Output the (X, Y) coordinate of the center of the cell containing the given text.  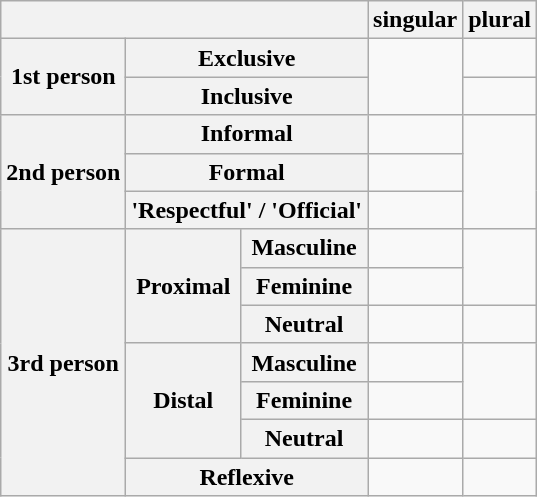
Inclusive (247, 96)
Informal (247, 134)
'Respectful' / 'Official' (247, 210)
Distal (184, 400)
plural (500, 20)
Proximal (184, 286)
2nd person (64, 172)
Reflexive (247, 477)
singular (416, 20)
1st person (64, 77)
Exclusive (247, 58)
Formal (247, 172)
3rd person (64, 362)
